Capture the cell that displays the provided text and extract its [x, y] central coordinate. 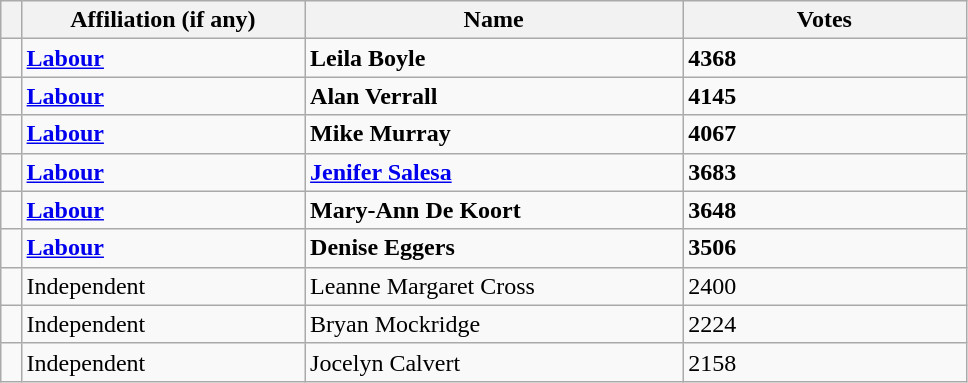
Jenifer Salesa [494, 172]
2224 [825, 324]
Affiliation (if any) [163, 20]
Votes [825, 20]
Jocelyn Calvert [494, 362]
3648 [825, 210]
Name [494, 20]
4145 [825, 96]
Bryan Mockridge [494, 324]
4067 [825, 134]
3506 [825, 248]
2158 [825, 362]
Mike Murray [494, 134]
Leila Boyle [494, 58]
2400 [825, 286]
Mary-Ann De Koort [494, 210]
3683 [825, 172]
Denise Eggers [494, 248]
Leanne Margaret Cross [494, 286]
Alan Verrall [494, 96]
4368 [825, 58]
